From the cell containing the given text, extract its center point as [x, y] coordinate. 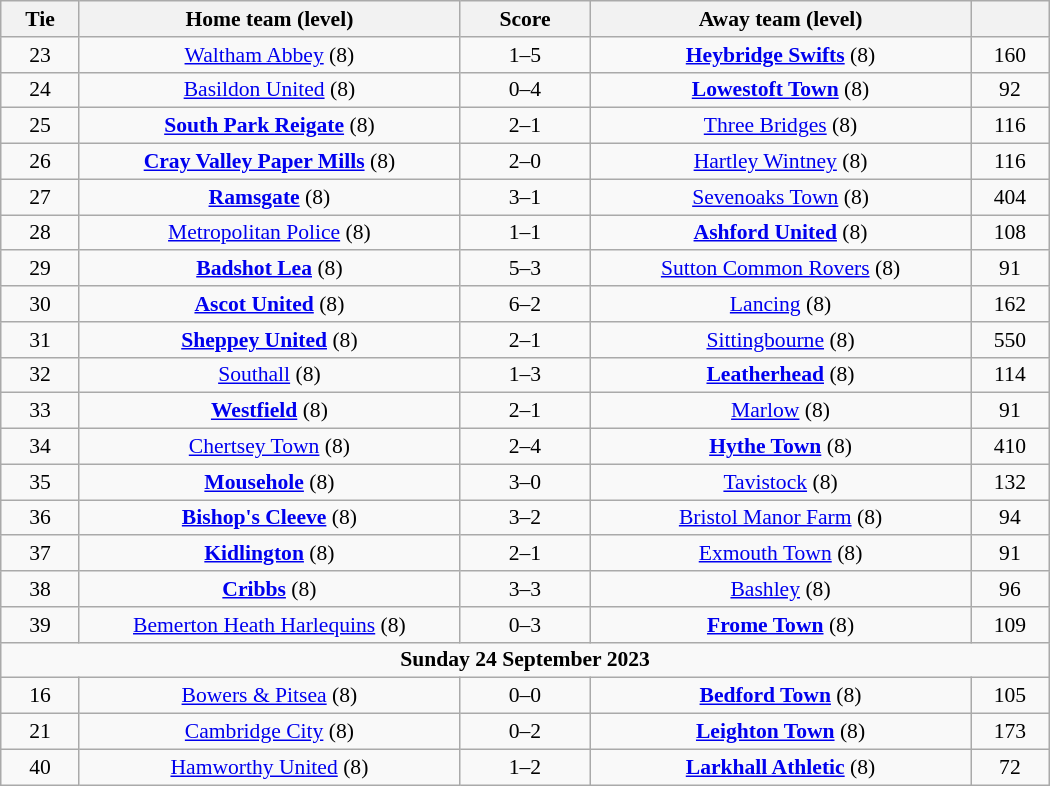
0–4 [524, 90]
Bowers & Pitsea (8) [269, 696]
26 [40, 162]
1–1 [524, 233]
Ashford United (8) [781, 233]
3–0 [524, 482]
Three Bridges (8) [781, 126]
Marlow (8) [781, 411]
Lowestoft Town (8) [781, 90]
38 [40, 589]
96 [1010, 589]
Cribbs (8) [269, 589]
36 [40, 518]
1–3 [524, 375]
Waltham Abbey (8) [269, 55]
108 [1010, 233]
Larkhall Athletic (8) [781, 767]
Score [524, 19]
162 [1010, 304]
Sheppey United (8) [269, 340]
Kidlington (8) [269, 554]
1–5 [524, 55]
Hamworthy United (8) [269, 767]
Sevenoaks Town (8) [781, 197]
160 [1010, 55]
1–2 [524, 767]
Sunday 24 September 2023 [525, 660]
Leatherhead (8) [781, 375]
132 [1010, 482]
37 [40, 554]
105 [1010, 696]
Hythe Town (8) [781, 447]
Bristol Manor Farm (8) [781, 518]
Basildon United (8) [269, 90]
39 [40, 625]
Tie [40, 19]
Hartley Wintney (8) [781, 162]
3–1 [524, 197]
Westfield (8) [269, 411]
30 [40, 304]
Bashley (8) [781, 589]
5–3 [524, 269]
550 [1010, 340]
Home team (level) [269, 19]
Cray Valley Paper Mills (8) [269, 162]
16 [40, 696]
109 [1010, 625]
3–2 [524, 518]
40 [40, 767]
0–2 [524, 732]
23 [40, 55]
Tavistock (8) [781, 482]
35 [40, 482]
Southall (8) [269, 375]
27 [40, 197]
Badshot Lea (8) [269, 269]
Sittingbourne (8) [781, 340]
24 [40, 90]
Metropolitan Police (8) [269, 233]
Ramsgate (8) [269, 197]
Lancing (8) [781, 304]
Ascot United (8) [269, 304]
28 [40, 233]
Chertsey Town (8) [269, 447]
29 [40, 269]
Exmouth Town (8) [781, 554]
3–3 [524, 589]
Cambridge City (8) [269, 732]
404 [1010, 197]
6–2 [524, 304]
0–0 [524, 696]
2–0 [524, 162]
33 [40, 411]
Heybridge Swifts (8) [781, 55]
Mousehole (8) [269, 482]
Away team (level) [781, 19]
Bedford Town (8) [781, 696]
92 [1010, 90]
410 [1010, 447]
34 [40, 447]
31 [40, 340]
114 [1010, 375]
173 [1010, 732]
94 [1010, 518]
Frome Town (8) [781, 625]
72 [1010, 767]
25 [40, 126]
32 [40, 375]
Leighton Town (8) [781, 732]
2–4 [524, 447]
0–3 [524, 625]
Sutton Common Rovers (8) [781, 269]
Bemerton Heath Harlequins (8) [269, 625]
Bishop's Cleeve (8) [269, 518]
21 [40, 732]
South Park Reigate (8) [269, 126]
